Output the (X, Y) coordinate of the center of the cell containing the given text.  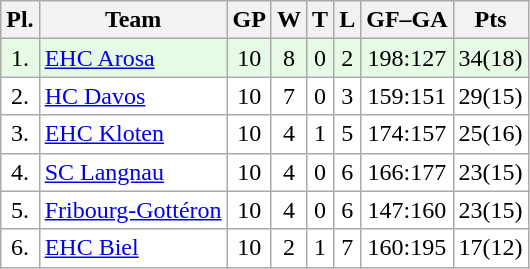
25(16) (490, 134)
EHC Arosa (133, 58)
2. (20, 96)
L (348, 20)
HC Davos (133, 96)
5. (20, 210)
EHC Kloten (133, 134)
34(18) (490, 58)
4. (20, 172)
1. (20, 58)
Pts (490, 20)
EHC Biel (133, 248)
159:151 (407, 96)
Pl. (20, 20)
3. (20, 134)
Fribourg-Gottéron (133, 210)
GF–GA (407, 20)
3 (348, 96)
SC Langnau (133, 172)
17(12) (490, 248)
147:160 (407, 210)
GP (249, 20)
8 (288, 58)
174:157 (407, 134)
198:127 (407, 58)
W (288, 20)
29(15) (490, 96)
Team (133, 20)
T (320, 20)
166:177 (407, 172)
6. (20, 248)
160:195 (407, 248)
5 (348, 134)
